Locate the cell with the specified text and output its [x, y] center coordinate. 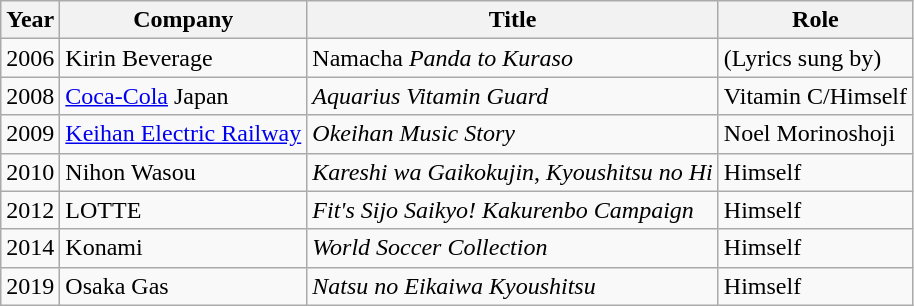
2014 [30, 248]
Namacha Panda to Kuraso [513, 58]
Konami [184, 248]
Natsu no Eikaiwa Kyoushitsu [513, 286]
Osaka Gas [184, 286]
Vitamin C/Himself [815, 96]
Year [30, 20]
Noel Morinoshoji [815, 134]
Role [815, 20]
2008 [30, 96]
Kareshi wa Gaikokujin, Kyoushitsu no Hi [513, 172]
2009 [30, 134]
2006 [30, 58]
LOTTE [184, 210]
Aquarius Vitamin Guard [513, 96]
Nihon Wasou [184, 172]
2012 [30, 210]
Fit's Sijo Saikyo! Kakurenbo Campaign [513, 210]
(Lyrics sung by) [815, 58]
Keihan Electric Railway [184, 134]
2010 [30, 172]
Okeihan Music Story [513, 134]
Kirin Beverage [184, 58]
Company [184, 20]
Coca-Cola Japan [184, 96]
2019 [30, 286]
World Soccer Collection [513, 248]
Title [513, 20]
